Extract the (X, Y) coordinate from the center of the cell holding the provided text.  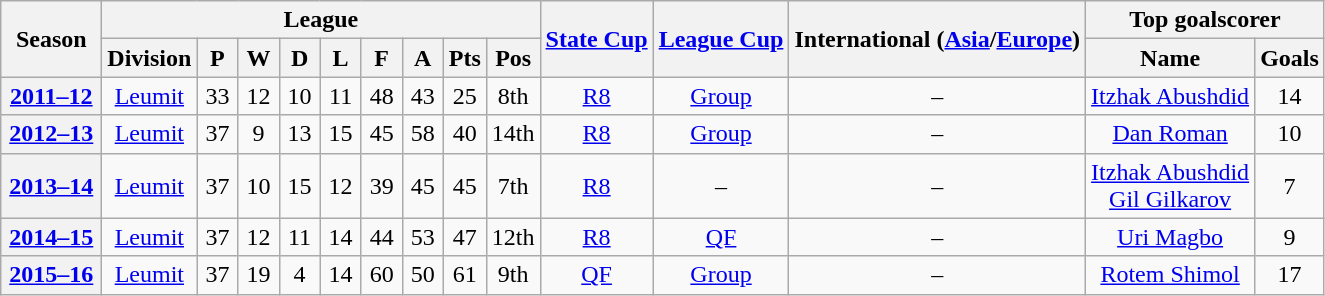
2015–16 (52, 275)
State Cup (596, 39)
International (Asia/Europe) (938, 39)
4 (300, 275)
19 (258, 275)
2013–14 (52, 186)
League Cup (721, 39)
7th (513, 186)
Itzhak Abushdid (1170, 96)
2011–12 (52, 96)
W (258, 58)
17 (1290, 275)
Season (52, 39)
7 (1290, 186)
Goals (1290, 58)
13 (300, 134)
P (218, 58)
47 (464, 237)
14th (513, 134)
33 (218, 96)
Top goalscorer (1206, 20)
39 (382, 186)
58 (422, 134)
Rotem Shimol (1170, 275)
L (340, 58)
2014–15 (52, 237)
61 (464, 275)
A (422, 58)
Division (150, 58)
Name (1170, 58)
Pts (464, 58)
44 (382, 237)
12th (513, 237)
53 (422, 237)
50 (422, 275)
8th (513, 96)
48 (382, 96)
9th (513, 275)
25 (464, 96)
Uri Magbo (1170, 237)
60 (382, 275)
D (300, 58)
Pos (513, 58)
League (321, 20)
F (382, 58)
43 (422, 96)
2012–13 (52, 134)
Dan Roman (1170, 134)
Itzhak AbushdidGil Gilkarov (1170, 186)
40 (464, 134)
